Output the [x, y] coordinate of the center of the cell containing the given text.  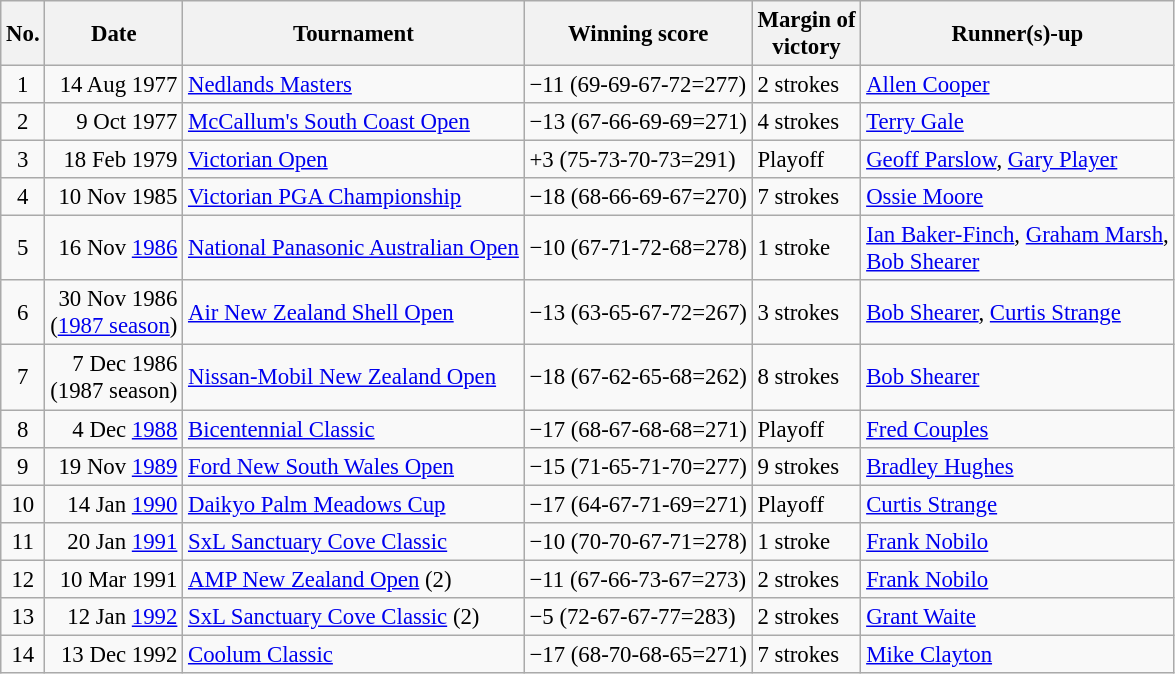
−17 (68-67-68-68=271) [638, 429]
Bradley Hughes [1018, 466]
−13 (67-66-69-69=271) [638, 122]
Geoff Parslow, Gary Player [1018, 160]
Nedlands Masters [354, 85]
10 Mar 1991 [114, 579]
9 strokes [806, 466]
SxL Sanctuary Cove Classic [354, 541]
10 Nov 1985 [114, 197]
McCallum's South Coast Open [354, 122]
Curtis Strange [1018, 504]
Terry Gale [1018, 122]
20 Jan 1991 [114, 541]
No. [23, 34]
−11 (69-69-67-72=277) [638, 85]
13 Dec 1992 [114, 654]
4 [23, 197]
Winning score [638, 34]
3 strokes [806, 312]
National Panasonic Australian Open [354, 248]
Victorian Open [354, 160]
−15 (71-65-71-70=277) [638, 466]
Tournament [354, 34]
1 [23, 85]
Ossie Moore [1018, 197]
−17 (68-70-68-65=271) [638, 654]
14 Aug 1977 [114, 85]
+3 (75-73-70-73=291) [638, 160]
7 Dec 1986(1987 season) [114, 378]
Daikyo Palm Meadows Cup [354, 504]
12 [23, 579]
2 [23, 122]
12 Jan 1992 [114, 617]
Victorian PGA Championship [354, 197]
−5 (72-67-67-77=283) [638, 617]
9 Oct 1977 [114, 122]
16 Nov 1986 [114, 248]
−10 (67-71-72-68=278) [638, 248]
6 [23, 312]
Margin ofvictory [806, 34]
Nissan-Mobil New Zealand Open [354, 378]
14 [23, 654]
Allen Cooper [1018, 85]
SxL Sanctuary Cove Classic (2) [354, 617]
−11 (67-66-73-67=273) [638, 579]
14 Jan 1990 [114, 504]
−13 (63-65-67-72=267) [638, 312]
Bob Shearer [1018, 378]
4 Dec 1988 [114, 429]
Mike Clayton [1018, 654]
−18 (68-66-69-67=270) [638, 197]
18 Feb 1979 [114, 160]
Ford New South Wales Open [354, 466]
19 Nov 1989 [114, 466]
4 strokes [806, 122]
−18 (67-62-65-68=262) [638, 378]
Fred Couples [1018, 429]
7 [23, 378]
30 Nov 1986(1987 season) [114, 312]
Coolum Classic [354, 654]
−10 (70-70-67-71=278) [638, 541]
10 [23, 504]
9 [23, 466]
13 [23, 617]
8 strokes [806, 378]
Runner(s)-up [1018, 34]
Grant Waite [1018, 617]
11 [23, 541]
AMP New Zealand Open (2) [354, 579]
3 [23, 160]
Bob Shearer, Curtis Strange [1018, 312]
Date [114, 34]
5 [23, 248]
−17 (64-67-71-69=271) [638, 504]
8 [23, 429]
Bicentennial Classic [354, 429]
Ian Baker-Finch, Graham Marsh, Bob Shearer [1018, 248]
Air New Zealand Shell Open [354, 312]
